Return (X, Y) of the center of cell containing provided text 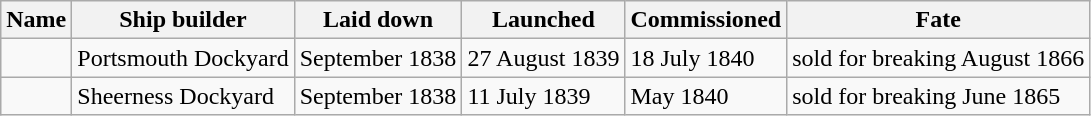
18 July 1840 (706, 58)
Sheerness Dockyard (183, 96)
sold for breaking August 1866 (938, 58)
Commissioned (706, 20)
May 1840 (706, 96)
Fate (938, 20)
Name (36, 20)
Portsmouth Dockyard (183, 58)
Laid down (378, 20)
Launched (544, 20)
27 August 1839 (544, 58)
11 July 1839 (544, 96)
sold for breaking June 1865 (938, 96)
Ship builder (183, 20)
